Identify which cell holds the provided text, then report its [X, Y] central coordinate. 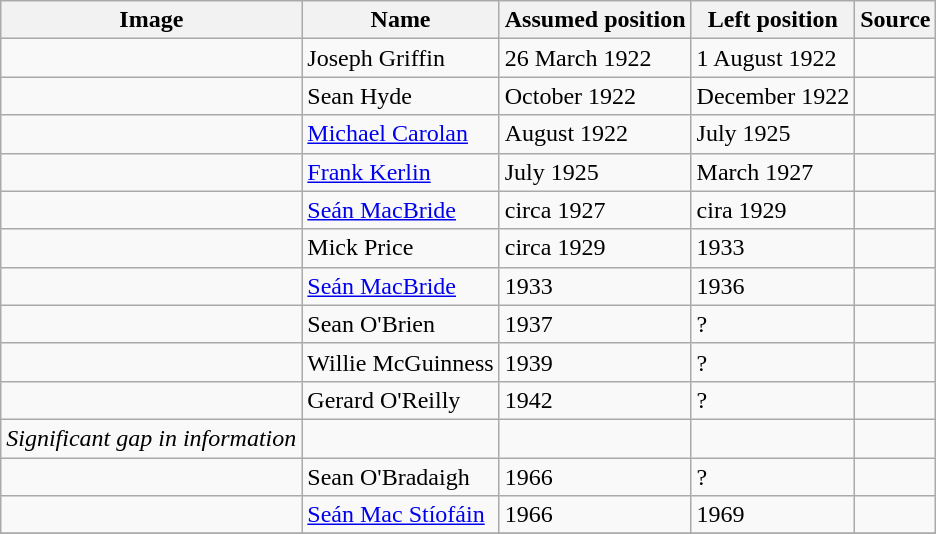
March 1927 [773, 172]
1969 [773, 515]
cira 1929 [773, 210]
26 March 1922 [595, 58]
August 1922 [595, 134]
1942 [595, 400]
October 1922 [595, 96]
1939 [595, 362]
Significant gap in information [152, 438]
Image [152, 20]
Joseph Griffin [400, 58]
Sean O'Brien [400, 324]
December 1922 [773, 96]
Left position [773, 20]
Seán Mac Stíofáin [400, 515]
1 August 1922 [773, 58]
Sean Hyde [400, 96]
Willie McGuinness [400, 362]
1937 [595, 324]
Assumed position [595, 20]
Frank Kerlin [400, 172]
Mick Price [400, 248]
circa 1929 [595, 248]
Name [400, 20]
circa 1927 [595, 210]
Sean O'Bradaigh [400, 477]
Source [896, 20]
Michael Carolan [400, 134]
1936 [773, 286]
Gerard O'Reilly [400, 400]
